Return the (X, Y) coordinate for the center point of the cell that contains the specified text.  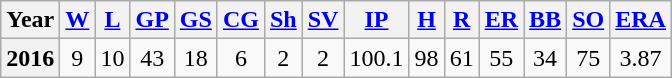
2016 (30, 58)
H (426, 20)
GS (196, 20)
3.87 (641, 58)
43 (152, 58)
ERA (641, 20)
Year (30, 20)
SO (588, 20)
98 (426, 58)
61 (462, 58)
6 (240, 58)
SV (323, 20)
L (112, 20)
9 (78, 58)
75 (588, 58)
55 (501, 58)
W (78, 20)
100.1 (376, 58)
CG (240, 20)
ER (501, 20)
10 (112, 58)
Sh (283, 20)
IP (376, 20)
18 (196, 58)
R (462, 20)
BB (546, 20)
GP (152, 20)
34 (546, 58)
